Locate the cell with the specified text and output its (x, y) center coordinate. 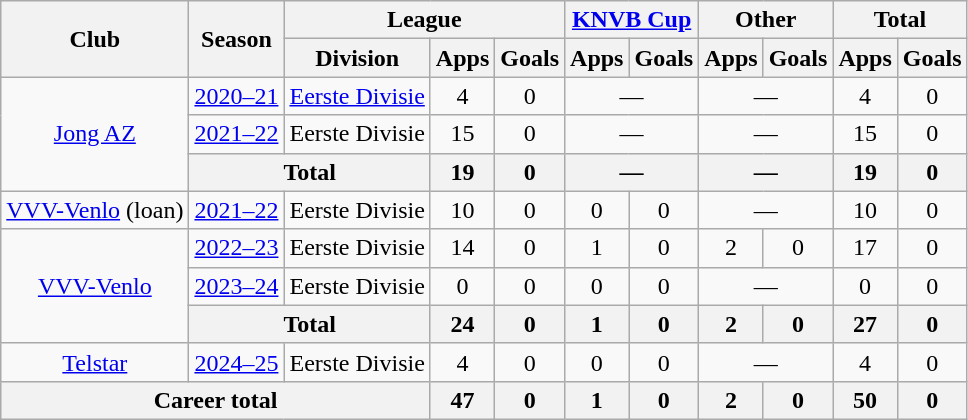
2023–24 (236, 286)
14 (462, 248)
League (424, 20)
KNVB Cup (632, 20)
Club (95, 39)
Telstar (95, 362)
2024–25 (236, 362)
47 (462, 400)
Season (236, 39)
2022–23 (236, 248)
2020–21 (236, 96)
Other (766, 20)
VVV-Venlo (95, 286)
Division (357, 58)
50 (865, 400)
24 (462, 324)
27 (865, 324)
Jong AZ (95, 134)
VVV-Venlo (loan) (95, 210)
17 (865, 248)
Career total (216, 400)
